Extract the [x, y] coordinate from the center of the cell holding the provided text.  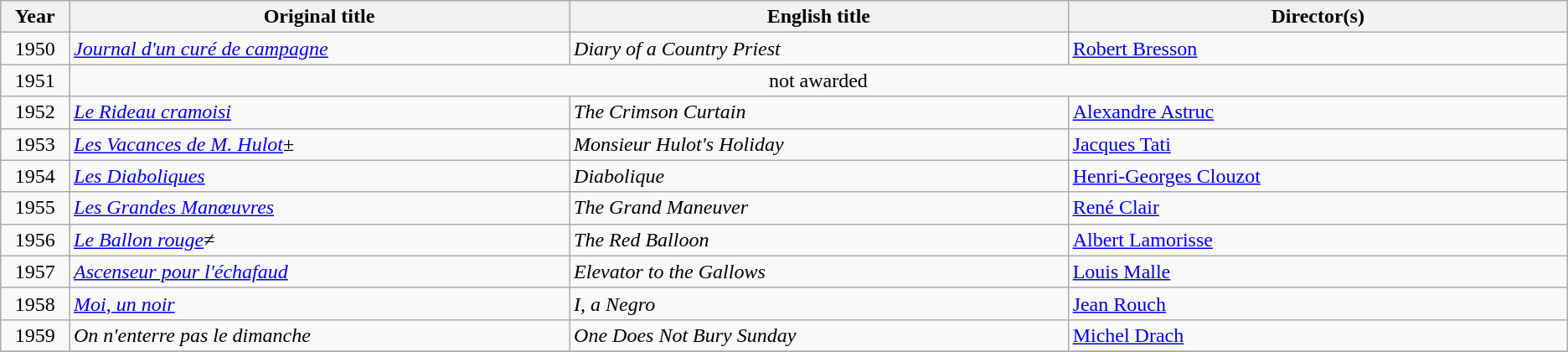
Original title [318, 17]
Monsieur Hulot's Holiday [819, 144]
René Clair [1318, 208]
On n'enterre pas le dimanche [318, 335]
One Does Not Bury Sunday [819, 335]
English title [819, 17]
The Crimson Curtain [819, 112]
1951 [35, 80]
Year [35, 17]
Les Vacances de M. Hulot± [318, 144]
1957 [35, 272]
I, a Negro [819, 303]
The Grand Maneuver [819, 208]
The Red Balloon [819, 240]
Diabolique [819, 176]
Louis Malle [1318, 272]
Jacques Tati [1318, 144]
Henri-Georges Clouzot [1318, 176]
not awarded [818, 80]
Le Rideau cramoisi [318, 112]
Les Diaboliques [318, 176]
Michel Drach [1318, 335]
Le Ballon rouge≠ [318, 240]
1952 [35, 112]
1958 [35, 303]
Ascenseur pour l'échafaud [318, 272]
1953 [35, 144]
Moi, un noir [318, 303]
1956 [35, 240]
Jean Rouch [1318, 303]
1959 [35, 335]
Robert Bresson [1318, 49]
Les Grandes Manœuvres [318, 208]
Director(s) [1318, 17]
Elevator to the Gallows [819, 272]
Diary of a Country Priest [819, 49]
Journal d'un curé de campagne [318, 49]
Albert Lamorisse [1318, 240]
1955 [35, 208]
Alexandre Astruc [1318, 112]
1954 [35, 176]
1950 [35, 49]
